From the cell containing the given text, extract its center point as (X, Y) coordinate. 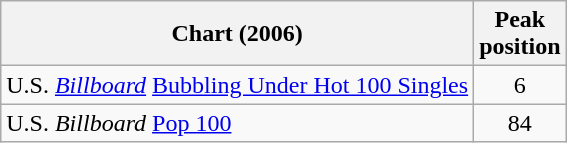
6 (520, 85)
84 (520, 123)
Chart (2006) (238, 34)
U.S. Billboard Bubbling Under Hot 100 Singles (238, 85)
U.S. Billboard Pop 100 (238, 123)
Peakposition (520, 34)
